Search for the cell housing the specified text and yield its (X, Y) center coordinate. 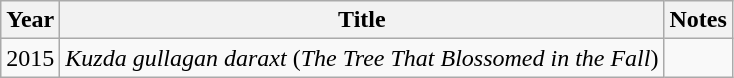
Year (30, 20)
2015 (30, 58)
Title (362, 20)
Notes (698, 20)
Kuzda gullagan daraxt (The Tree That Blossomed in the Fall) (362, 58)
